Output the [X, Y] coordinate of the center of the cell containing the given text.  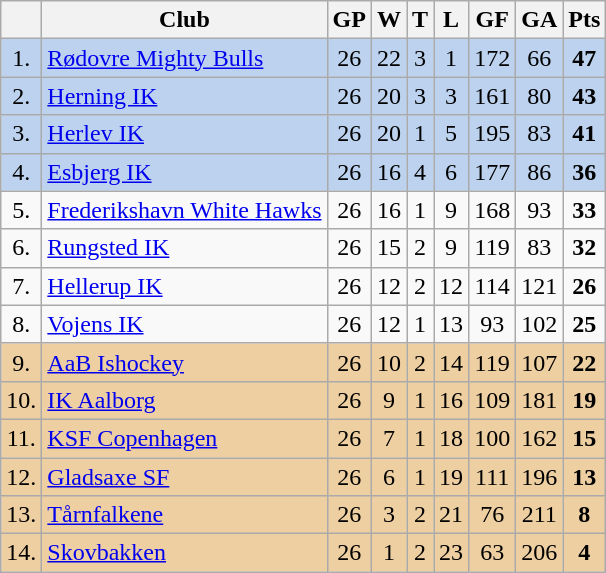
Herning IK [184, 96]
36 [584, 172]
8 [584, 515]
86 [540, 172]
109 [492, 400]
Vojens IK [184, 324]
2. [22, 96]
43 [584, 96]
KSF Copenhagen [184, 438]
47 [584, 58]
W [388, 20]
161 [492, 96]
172 [492, 58]
111 [492, 477]
21 [452, 515]
63 [492, 553]
8. [22, 324]
3. [22, 134]
14. [22, 553]
23 [452, 553]
206 [540, 553]
181 [540, 400]
80 [540, 96]
6. [22, 248]
Esbjerg IK [184, 172]
66 [540, 58]
177 [492, 172]
1. [22, 58]
Skovbakken [184, 553]
5. [22, 210]
32 [584, 248]
107 [540, 362]
100 [492, 438]
7 [388, 438]
7. [22, 286]
33 [584, 210]
Rødovre Mighty Bulls [184, 58]
10 [388, 362]
Herlev IK [184, 134]
GP [349, 20]
41 [584, 134]
114 [492, 286]
76 [492, 515]
162 [540, 438]
102 [540, 324]
211 [540, 515]
Club [184, 20]
14 [452, 362]
GA [540, 20]
168 [492, 210]
IK Aalborg [184, 400]
Hellerup IK [184, 286]
Rungsted IK [184, 248]
11. [22, 438]
L [452, 20]
121 [540, 286]
Gladsaxe SF [184, 477]
195 [492, 134]
T [420, 20]
Frederikshavn White Hawks [184, 210]
5 [452, 134]
9. [22, 362]
25 [584, 324]
4. [22, 172]
12. [22, 477]
GF [492, 20]
AaB Ishockey [184, 362]
Pts [584, 20]
196 [540, 477]
13. [22, 515]
Tårnfalkene [184, 515]
10. [22, 400]
18 [452, 438]
